Identify which cell holds the provided text, then report its [x, y] central coordinate. 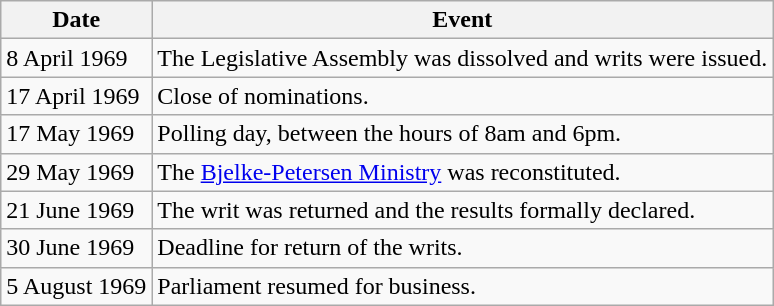
The Bjelke-Petersen Ministry was reconstituted. [462, 172]
Date [76, 20]
5 August 1969 [76, 286]
Deadline for return of the writs. [462, 248]
The writ was returned and the results formally declared. [462, 210]
Polling day, between the hours of 8am and 6pm. [462, 134]
Close of nominations. [462, 96]
29 May 1969 [76, 172]
30 June 1969 [76, 248]
Parliament resumed for business. [462, 286]
17 May 1969 [76, 134]
21 June 1969 [76, 210]
Event [462, 20]
The Legislative Assembly was dissolved and writs were issued. [462, 58]
8 April 1969 [76, 58]
17 April 1969 [76, 96]
